Pinpoint the cell where the given text exists, returning its (X, Y) midpoint coordinate. 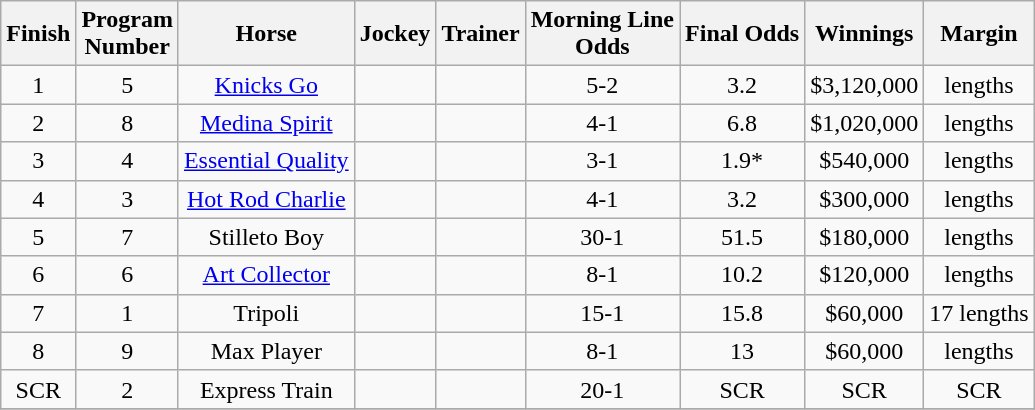
51.5 (742, 237)
15.8 (742, 313)
30-1 (602, 237)
3-1 (602, 161)
$300,000 (864, 199)
Winnings (864, 34)
ProgramNumber (128, 34)
Final Odds (742, 34)
13 (742, 351)
15-1 (602, 313)
17 lengths (979, 313)
Horse (266, 34)
Morning LineOdds (602, 34)
Jockey (395, 34)
Hot Rod Charlie (266, 199)
Finish (38, 34)
6.8 (742, 123)
9 (128, 351)
Medina Spirit (266, 123)
Express Train (266, 389)
Tripoli (266, 313)
$540,000 (864, 161)
Essential Quality (266, 161)
Margin (979, 34)
$1,020,000 (864, 123)
20-1 (602, 389)
Art Collector (266, 275)
Max Player (266, 351)
$120,000 (864, 275)
5-2 (602, 85)
$3,120,000 (864, 85)
Knicks Go (266, 85)
Trainer (480, 34)
1.9* (742, 161)
$180,000 (864, 237)
Stilleto Boy (266, 237)
10.2 (742, 275)
